For the text-containing cell, return its midpoint in [x, y] coordinate format. 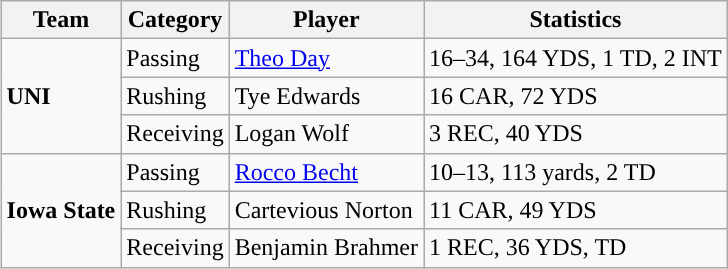
3 REC, 40 YDS [576, 134]
Benjamin Brahmer [326, 248]
Rocco Becht [326, 172]
Cartevious Norton [326, 210]
Theo Day [326, 58]
Category [175, 20]
11 CAR, 49 YDS [576, 210]
10–13, 113 yards, 2 TD [576, 172]
Logan Wolf [326, 134]
16–34, 164 YDS, 1 TD, 2 INT [576, 58]
16 CAR, 72 YDS [576, 96]
UNI [61, 96]
Player [326, 20]
1 REC, 36 YDS, TD [576, 248]
Team [61, 20]
Iowa State [61, 210]
Statistics [576, 20]
Tye Edwards [326, 96]
